Return (X, Y) of the center of cell containing provided text 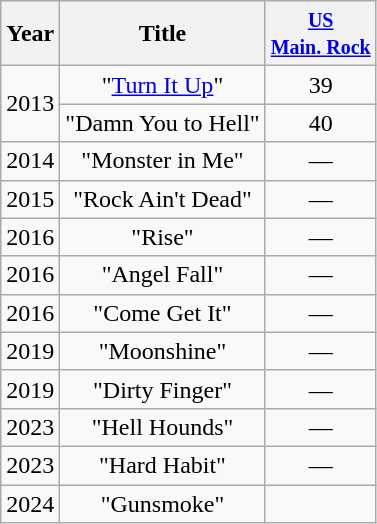
2015 (30, 199)
"Damn You to Hell" (162, 123)
2014 (30, 161)
"Rise" (162, 237)
2013 (30, 104)
"Angel Fall" (162, 275)
"Hard Habit" (162, 465)
Year (30, 34)
USMain. Rock (320, 34)
"Moonshine" (162, 351)
"Come Get It" (162, 313)
Title (162, 34)
40 (320, 123)
2024 (30, 503)
"Hell Hounds" (162, 427)
"Dirty Finger" (162, 389)
"Monster in Me" (162, 161)
39 (320, 85)
"Turn It Up" (162, 85)
"Gunsmoke" (162, 503)
"Rock Ain't Dead" (162, 199)
